Detect which cell encompasses the target text, then output its (x, y) center coordinate. 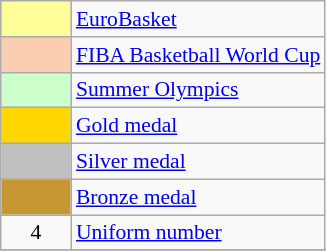
Uniform number (198, 233)
Silver medal (198, 162)
EuroBasket (198, 19)
Summer Olympics (198, 90)
Gold medal (198, 126)
FIBA Basketball World Cup (198, 55)
4 (36, 233)
Bronze medal (198, 197)
